Return the [x, y] coordinate for the center point of the cell that contains the specified text.  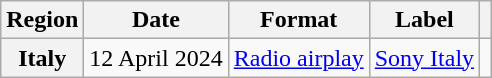
Radio airplay [298, 58]
Label [424, 20]
12 April 2024 [156, 58]
Date [156, 20]
Italy [42, 58]
Region [42, 20]
Sony Italy [424, 58]
Format [298, 20]
